Capture the cell that displays the provided text and extract its (x, y) central coordinate. 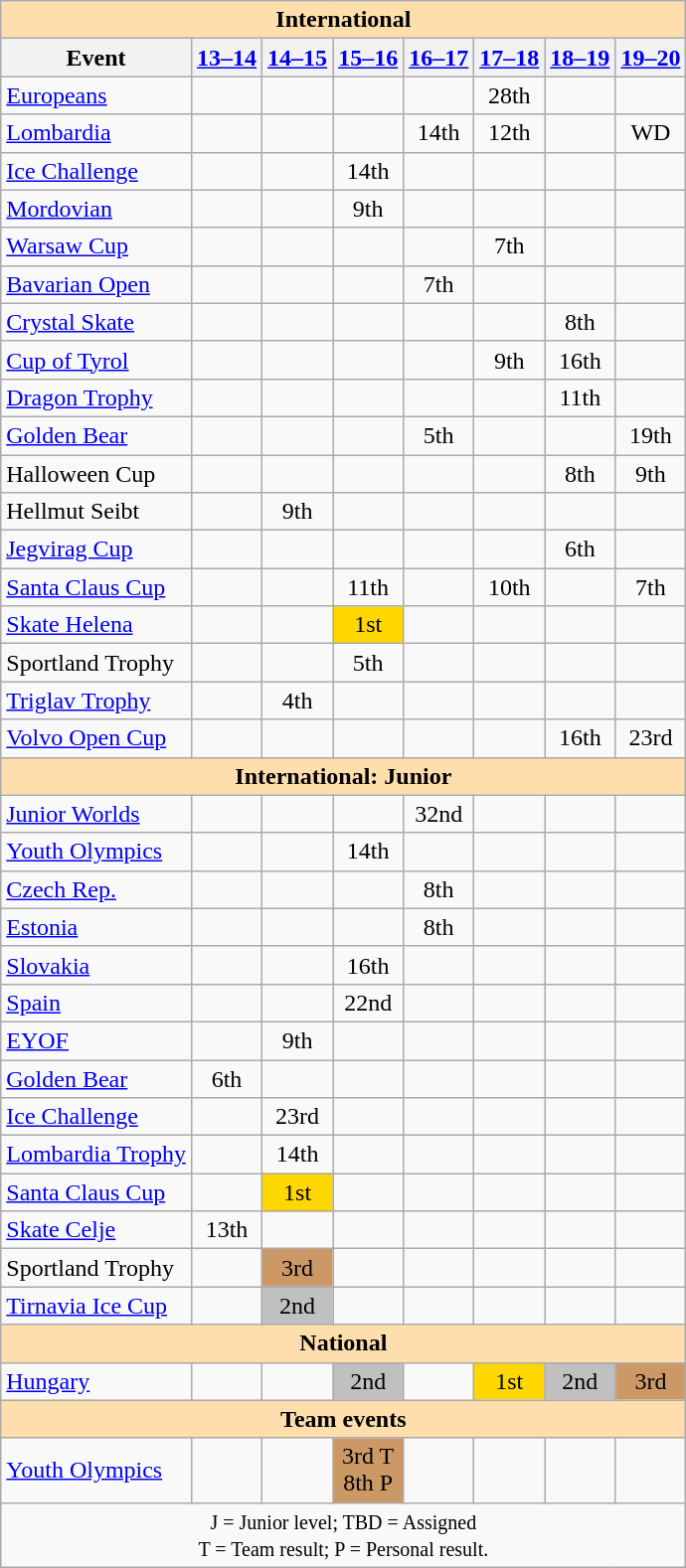
Czech Rep. (96, 889)
19–20 (650, 58)
Volvo Open Cup (96, 738)
18–19 (581, 58)
Dragon Trophy (96, 397)
Estonia (96, 927)
Lombardia Trophy (96, 1155)
16–17 (439, 58)
32nd (439, 814)
WD (650, 133)
Halloween Cup (96, 474)
Bavarian Open (96, 284)
10th (509, 587)
19th (650, 435)
Mordovian (96, 209)
13–14 (227, 58)
Hungary (96, 1381)
Jegvirag Cup (96, 549)
17–18 (509, 58)
National (344, 1343)
Skate Celje (96, 1230)
13th (227, 1230)
Warsaw Cup (96, 246)
Europeans (96, 95)
International: Junior (344, 776)
International (344, 20)
14–15 (298, 58)
Triglav Trophy (96, 701)
22nd (368, 1003)
Event (96, 58)
3rd T 8th P (368, 1471)
Cup of Tyrol (96, 360)
4th (298, 701)
Team events (344, 1419)
J = Junior level; TBD = Assigned T = Team result; P = Personal result. (344, 1534)
Junior Worlds (96, 814)
28th (509, 95)
Tirnavia Ice Cup (96, 1306)
Lombardia (96, 133)
15–16 (368, 58)
12th (509, 133)
Skate Helena (96, 625)
Slovakia (96, 965)
Hellmut Seibt (96, 512)
Crystal Skate (96, 322)
EYOF (96, 1040)
Spain (96, 1003)
